Pinpoint the cell where the given text exists, returning its [X, Y] midpoint coordinate. 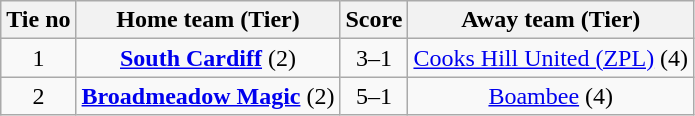
South Cardiff (2) [208, 58]
Home team (Tier) [208, 20]
Score [374, 20]
5–1 [374, 96]
3–1 [374, 58]
Tie no [38, 20]
Broadmeadow Magic (2) [208, 96]
1 [38, 58]
Cooks Hill United (ZPL) (4) [551, 58]
Boambee (4) [551, 96]
Away team (Tier) [551, 20]
2 [38, 96]
